Capture the cell that displays the provided text and extract its (x, y) central coordinate. 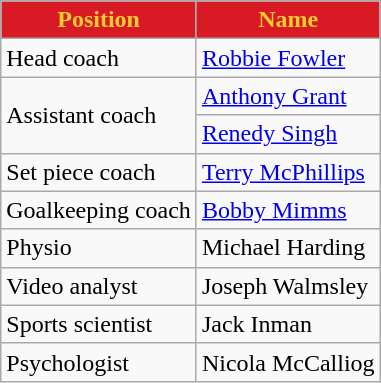
Name (288, 20)
Sports scientist (99, 324)
Set piece coach (99, 172)
Nicola McCalliog (288, 362)
Assistant coach (99, 115)
Bobby Mimms (288, 210)
Renedy Singh (288, 134)
Psychologist (99, 362)
Robbie Fowler (288, 58)
Position (99, 20)
Video analyst (99, 286)
Michael Harding (288, 248)
Jack Inman (288, 324)
Joseph Walmsley (288, 286)
Terry McPhillips (288, 172)
Goalkeeping coach (99, 210)
Physio (99, 248)
Anthony Grant (288, 96)
Head coach (99, 58)
